Extract the (x, y) coordinate from the center of the cell holding the provided text.  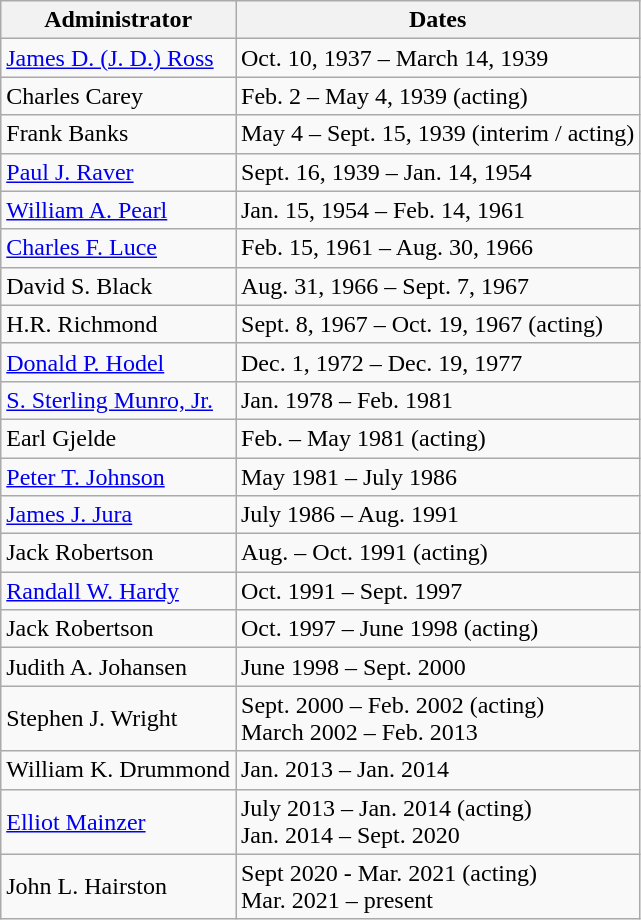
Paul J. Raver (118, 172)
Peter T. Johnson (118, 477)
Aug. 31, 1966 – Sept. 7, 1967 (438, 286)
Earl Gjelde (118, 438)
Jan. 15, 1954 – Feb. 14, 1961 (438, 210)
Elliot Mainzer (118, 822)
Oct. 1997 – June 1998 (acting) (438, 629)
Aug. – Oct. 1991 (acting) (438, 553)
Judith A. Johansen (118, 667)
William A. Pearl (118, 210)
Feb. – May 1981 (acting) (438, 438)
July 1986 – Aug. 1991 (438, 515)
Charles Carey (118, 96)
Oct. 1991 – Sept. 1997 (438, 591)
Stephen J. Wright (118, 718)
May 4 – Sept. 15, 1939 (interim / acting) (438, 134)
Oct. 10, 1937 – March 14, 1939 (438, 58)
David S. Black (118, 286)
Jan. 1978 – Feb. 1981 (438, 400)
William K. Drummond (118, 770)
Sept. 16, 1939 – Jan. 14, 1954 (438, 172)
Sept. 2000 – Feb. 2002 (acting)March 2002 – Feb. 2013 (438, 718)
Frank Banks (118, 134)
July 2013 – Jan. 2014 (acting)Jan. 2014 – Sept. 2020 (438, 822)
Administrator (118, 20)
May 1981 – July 1986 (438, 477)
S. Sterling Munro, Jr. (118, 400)
Sept. 8, 1967 – Oct. 19, 1967 (acting) (438, 324)
Jan. 2013 – Jan. 2014 (438, 770)
Feb. 15, 1961 – Aug. 30, 1966 (438, 248)
Donald P. Hodel (118, 362)
James J. Jura (118, 515)
Sept 2020 - Mar. 2021 (acting)Mar. 2021 – present (438, 886)
Dec. 1, 1972 – Dec. 19, 1977 (438, 362)
Charles F. Luce (118, 248)
Feb. 2 – May 4, 1939 (acting) (438, 96)
John L. Hairston (118, 886)
June 1998 – Sept. 2000 (438, 667)
Randall W. Hardy (118, 591)
H.R. Richmond (118, 324)
Dates (438, 20)
James D. (J. D.) Ross (118, 58)
